Return the [x, y] coordinate for the center point of the cell that contains the specified text.  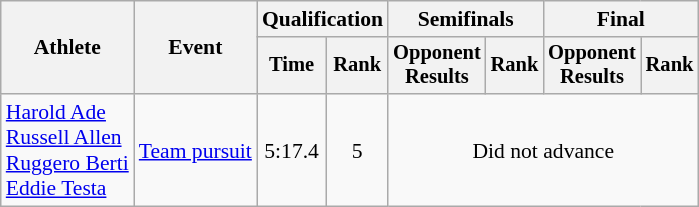
Time [292, 66]
Did not advance [543, 150]
5 [357, 150]
Qualification [322, 19]
Semifinals [466, 19]
5:17.4 [292, 150]
Harold AdeRussell AllenRuggero BertiEddie Testa [68, 150]
Event [196, 48]
Team pursuit [196, 150]
Athlete [68, 48]
Final [620, 19]
